Find where the given text appears and provide that cell's center as [x, y] coordinate. 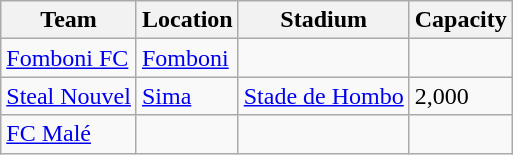
Location [187, 20]
Team [69, 20]
Stadium [324, 20]
2,000 [460, 96]
FC Malé [69, 134]
Stade de Hombo [324, 96]
Capacity [460, 20]
Steal Nouvel [69, 96]
Fomboni FC [69, 58]
Sima [187, 96]
Fomboni [187, 58]
